Scan for the cell matching the given text and deliver its (X, Y) coordinate at center. 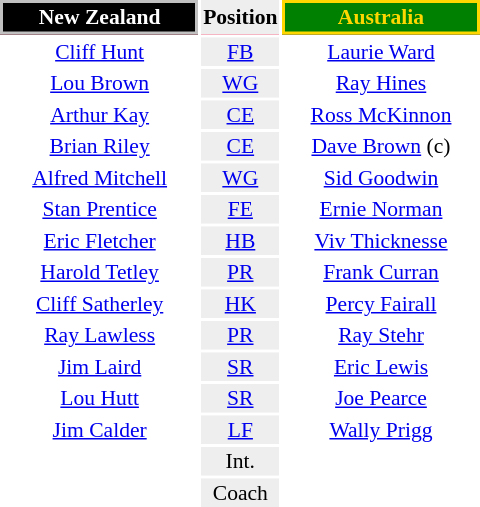
Lou Brown (100, 83)
Eric Lewis (381, 366)
Percy Fairall (381, 304)
Sid Goodwin (381, 178)
Joe Pearce (381, 398)
FE (240, 209)
New Zealand (100, 17)
FB (240, 52)
HK (240, 304)
Ernie Norman (381, 209)
Arthur Kay (100, 114)
Eric Fletcher (100, 240)
Ross McKinnon (381, 114)
Ray Hines (381, 83)
Jim Laird (100, 366)
Wally Prigg (381, 430)
Alfred Mitchell (100, 178)
Viv Thicknesse (381, 240)
Brian Riley (100, 146)
Coach (240, 492)
Laurie Ward (381, 52)
HB (240, 240)
Lou Hutt (100, 398)
Frank Curran (381, 272)
Cliff Hunt (100, 52)
Australia (381, 17)
Int. (240, 461)
Harold Tetley (100, 272)
Cliff Satherley (100, 304)
Ray Lawless (100, 335)
LF (240, 430)
Dave Brown (c) (381, 146)
Position (240, 17)
Jim Calder (100, 430)
Stan Prentice (100, 209)
Ray Stehr (381, 335)
